Find where the given text appears and provide that cell's center as [x, y] coordinate. 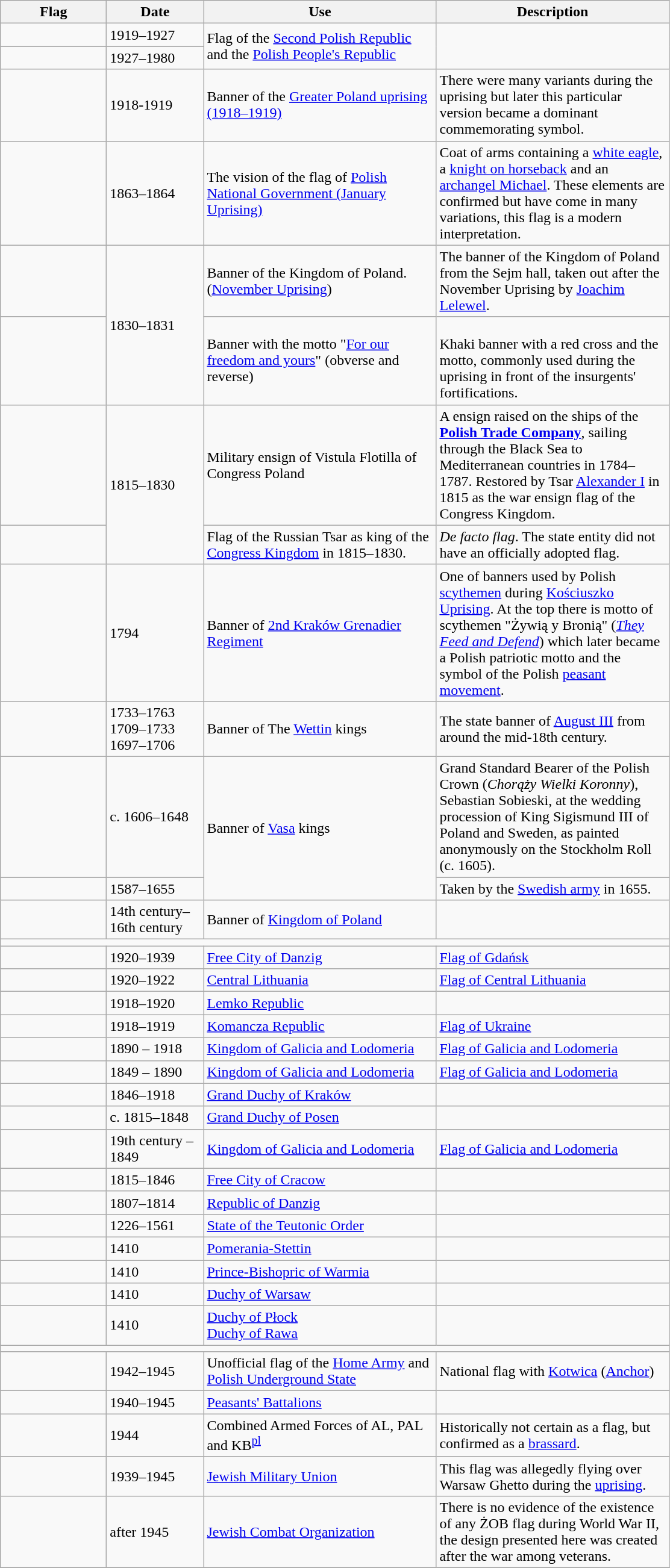
Unofficial flag of the Home Army and Polish Underground State [320, 1372]
Flag of the Second Polish Republic and the Polish People's Republic [320, 46]
State of the Teutonic Order [320, 1225]
1920–1922 [155, 980]
1918-1919 [155, 105]
De facto flag. The state entity did not have an officially adopted flag. [553, 544]
Komancza Republic [320, 1026]
Khaki banner with a red cross and the motto, commonly used during the uprising in front of the insurgents' fortifications. [553, 361]
1733–17631709–17331697–1706 [155, 729]
Duchy of Warsaw [320, 1295]
Jewish Military Union [320, 1476]
1942–1945 [155, 1372]
1940–1945 [155, 1402]
c. 1606–1648 [155, 817]
1587–1655 [155, 888]
1830–1831 [155, 325]
The vision of the flag of Polish National Government (January Uprising) [320, 193]
Banner of 2nd Kraków Grenadier Regiment [320, 632]
1920–1939 [155, 957]
Taken by the Swedish army in 1655. [553, 888]
Pomerania-Stettin [320, 1248]
Flag of the Russian Tsar as king of the Congress Kingdom in 1815–1830. [320, 544]
Use [320, 12]
There is no evidence of the existence of any ŻOB flag during World War II, the design presented here was created after the war among veterans. [553, 1532]
Peasants' Battalions [320, 1402]
Banner of the Kingdom of Poland. (November Uprising) [320, 281]
Banner of The Wettin kings [320, 729]
Duchy of PłockDuchy of Rawa [320, 1326]
1927–1980 [155, 58]
1815–1846 [155, 1180]
Flag [54, 12]
Grand Duchy of Kraków [320, 1095]
Free City of Cracow [320, 1180]
Jewish Combat Organization [320, 1532]
1849 – 1890 [155, 1072]
The state banner of August III from around the mid-18th century. [553, 729]
c. 1815–1848 [155, 1118]
Date [155, 12]
1863–1864 [155, 193]
Grand Duchy of Posen [320, 1118]
Central Lithuania [320, 980]
Banner with the motto "For our freedom and yours" (obverse and reverse) [320, 361]
1794 [155, 632]
1918–1920 [155, 1003]
1807–1814 [155, 1202]
1918–1919 [155, 1026]
1226–1561 [155, 1225]
National flag with Kotwica (Anchor) [553, 1372]
Combined Armed Forces of AL, PAL and KBpl [320, 1436]
Republic of Danzig [320, 1202]
Flag of Central Lithuania [553, 980]
1815–1830 [155, 484]
after 1945 [155, 1532]
Banner of the Greater Poland uprising (1918–1919) [320, 105]
There were many variants during the uprising but later this particular version became a dominant commemorating symbol. [553, 105]
14th century–16th century [155, 920]
19th century – 1849 [155, 1149]
Flag of Ukraine [553, 1026]
Banner of Kingdom of Poland [320, 920]
Lemko Republic [320, 1003]
This flag was allegedly flying over Warsaw Ghetto during the uprising. [553, 1476]
Flag of Gdańsk [553, 957]
1919–1927 [155, 35]
Description [553, 12]
The banner of the Kingdom of Poland from the Sejm hall, taken out after the November Uprising by Joachim Lelewel. [553, 281]
Free City of Danzig [320, 957]
1846–1918 [155, 1095]
Military ensign of Vistula Flotilla of Congress Poland [320, 465]
1939–1945 [155, 1476]
1944 [155, 1436]
Prince-Bishopric of Warmia [320, 1271]
Banner of Vasa kings [320, 828]
1890 – 1918 [155, 1049]
Historically not certain as a flag, but confirmed as a brassard. [553, 1436]
